Detect which cell encompasses the target text, then output its [X, Y] center coordinate. 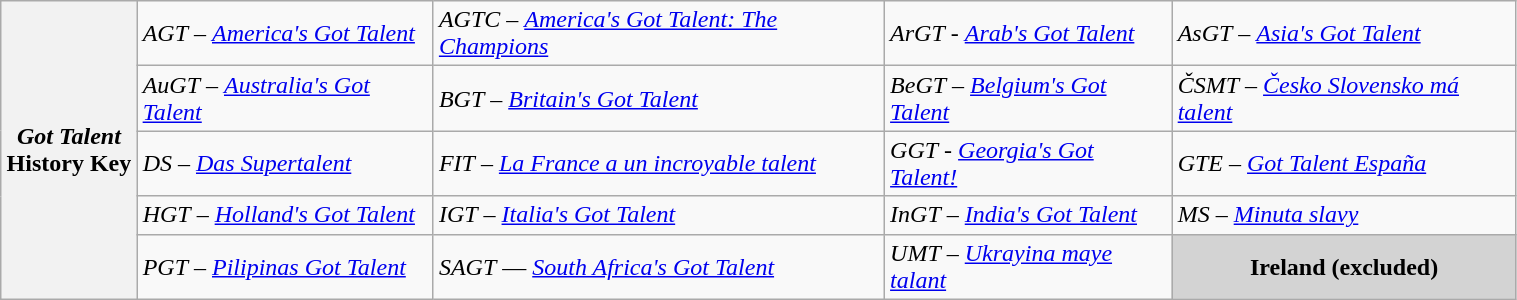
PGT – Pilipinas Got Talent [285, 266]
FIT – La France a un incroyable talent [658, 164]
AuGT – Australia's Got Talent [285, 98]
Got Talent History Key [69, 150]
IGT – Italia's Got Talent [658, 215]
GTE – Got Talent España [1344, 164]
ČSMT – Česko Slovensko má talent [1344, 98]
DS – Das Supertalent [285, 164]
GGT - Georgia's Got Talent! [1029, 164]
AGT – America's Got Talent [285, 34]
MS – Minuta slavy [1344, 215]
Ireland (excluded) [1344, 266]
BGT – Britain's Got Talent [658, 98]
SAGT — South Africa's Got Talent [658, 266]
AsGT – Asia's Got Talent [1344, 34]
InGT – India's Got Talent [1029, 215]
AGTC – America's Got Talent: The Champions [658, 34]
HGT – Holland's Got Talent [285, 215]
ArGT - Arab's Got Talent [1029, 34]
UMT – Ukrayina maye talant [1029, 266]
BeGT – Belgium's Got Talent [1029, 98]
